Return the [X, Y] coordinate for the center point of the cell that contains the specified text.  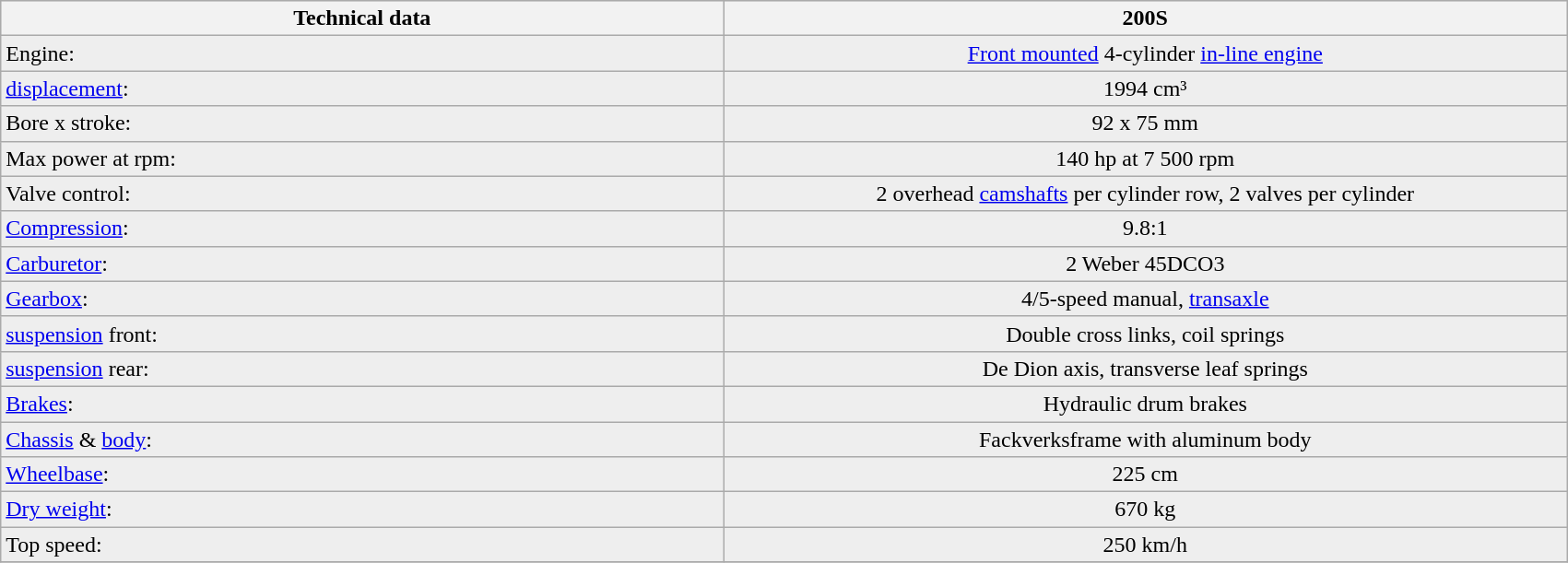
Bore x stroke: [362, 123]
9.8:1 [1145, 229]
4/5-speed manual, transaxle [1145, 299]
Dry weight: [362, 510]
Top speed: [362, 545]
Gearbox: [362, 299]
Chassis & body: [362, 440]
Fackverksframe with aluminum body [1145, 440]
Front mounted 4-cylinder in-line engine [1145, 53]
Carburetor: [362, 264]
suspension front: [362, 334]
Max power at rpm: [362, 158]
2 Weber 45DCO3 [1145, 264]
200S [1145, 18]
displacement: [362, 88]
Technical data [362, 18]
670 kg [1145, 510]
Compression: [362, 229]
225 cm [1145, 475]
140 hp at 7 500 rpm [1145, 158]
92 x 75 mm [1145, 123]
Hydraulic drum brakes [1145, 404]
Double cross links, coil springs [1145, 334]
De Dion axis, transverse leaf springs [1145, 369]
Brakes: [362, 404]
1994 cm³ [1145, 88]
Wheelbase: [362, 475]
250 km/h [1145, 545]
Valve control: [362, 194]
suspension rear: [362, 369]
2 overhead camshafts per cylinder row, 2 valves per cylinder [1145, 194]
Engine: [362, 53]
